Scan for the cell matching the given text and deliver its (x, y) coordinate at center. 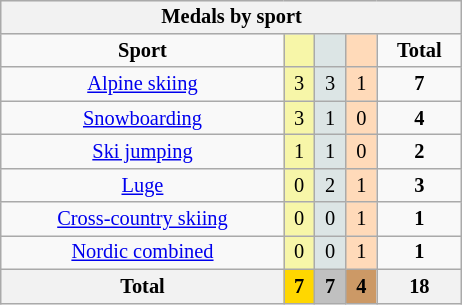
Nordic combined (142, 253)
18 (420, 286)
Medals by sport (231, 17)
Sport (142, 51)
Luge (142, 185)
Cross-country skiing (142, 219)
Snowboarding (142, 118)
Alpine skiing (142, 84)
Ski jumping (142, 152)
